Determine the (x, y) coordinate at the center of the cell enclosing the given text.  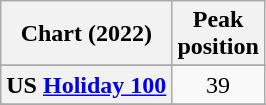
Peakposition (218, 34)
US Holiday 100 (86, 85)
39 (218, 85)
Chart (2022) (86, 34)
